Return [X, Y] of the center of cell containing provided text 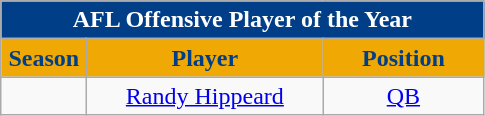
Season [44, 58]
QB [404, 96]
Position [404, 58]
Player [205, 58]
Randy Hippeard [205, 96]
AFL Offensive Player of the Year [242, 20]
